Return the (x, y) coordinate for the center point of the cell that contains the specified text.  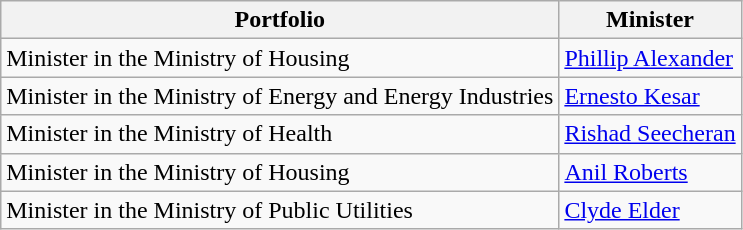
Minister in the Ministry of Public Utilities (280, 210)
Clyde Elder (650, 210)
Ernesto Kesar (650, 96)
Minister (650, 20)
Minister in the Ministry of Energy and Energy Industries (280, 96)
Anil Roberts (650, 172)
Minister in the Ministry of Health (280, 134)
Portfolio (280, 20)
Phillip Alexander (650, 58)
Rishad Seecheran (650, 134)
